Locate the cell with the specified text and output its [x, y] center coordinate. 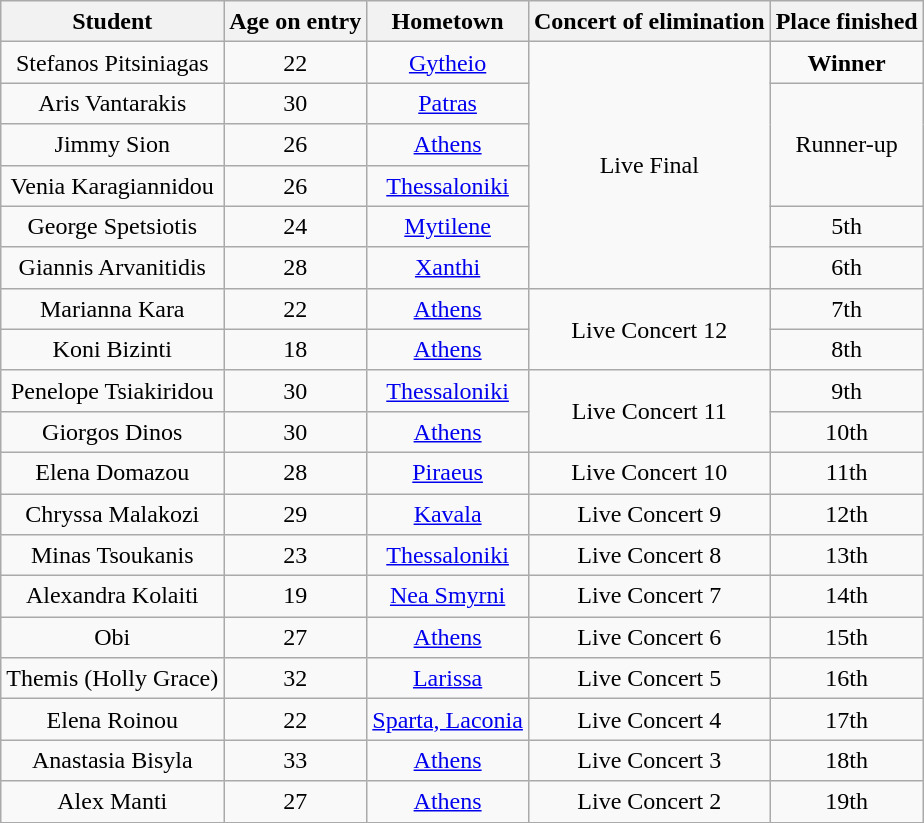
Giorgos Dinos [112, 432]
Age on entry [296, 22]
Live Concert 12 [649, 329]
Larissa [448, 678]
13th [846, 556]
15th [846, 638]
6th [846, 268]
Kavala [448, 514]
Concert of elimination [649, 22]
5th [846, 226]
Penelope Tsiakiridou [112, 390]
Piraeus [448, 472]
Elena Roinou [112, 720]
Student [112, 22]
Obi [112, 638]
Elena Domazou [112, 472]
Aris Vantarakis [112, 104]
Marianna Kara [112, 308]
Live Concert 8 [649, 556]
7th [846, 308]
Themis (Holly Grace) [112, 678]
Anastasia Bisyla [112, 760]
Venia Karagiannidou [112, 186]
Place finished [846, 22]
Live Concert 3 [649, 760]
Patras [448, 104]
Xanthi [448, 268]
Live Concert 7 [649, 596]
Mytilene [448, 226]
Gytheio [448, 62]
10th [846, 432]
Minas Tsoukanis [112, 556]
Stefanos Pitsiniagas [112, 62]
Sparta, Laconia [448, 720]
19th [846, 802]
32 [296, 678]
Live Final [649, 165]
19 [296, 596]
12th [846, 514]
24 [296, 226]
9th [846, 390]
Live Concert 6 [649, 638]
17th [846, 720]
Live Concert 2 [649, 802]
29 [296, 514]
Nea Smyrni [448, 596]
Koni Bizinti [112, 350]
Winner [846, 62]
33 [296, 760]
16th [846, 678]
18th [846, 760]
Hometown [448, 22]
Chryssa Malakozi [112, 514]
George Spetsiotis [112, 226]
Giannis Arvanitidis [112, 268]
Alex Manti [112, 802]
Live Concert 10 [649, 472]
8th [846, 350]
Live Concert 5 [649, 678]
Live Concert 4 [649, 720]
Alexandra Kolaiti [112, 596]
11th [846, 472]
14th [846, 596]
23 [296, 556]
Jimmy Sion [112, 144]
Runner-up [846, 144]
18 [296, 350]
Live Concert 11 [649, 411]
Live Concert 9 [649, 514]
